Output the (x, y) coordinate of the center of the cell containing the given text.  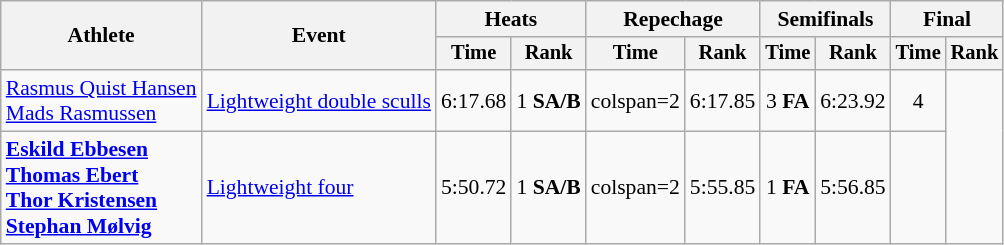
3 FA (788, 100)
Athlete (102, 36)
5:55.85 (722, 188)
6:23.92 (852, 100)
Final (947, 19)
6:17.68 (474, 100)
Rasmus Quist HansenMads Rasmussen (102, 100)
1 FA (788, 188)
Heats (511, 19)
Lightweight double sculls (319, 100)
5:50.72 (474, 188)
Repechage (674, 19)
Lightweight four (319, 188)
4 (918, 100)
6:17.85 (722, 100)
Event (319, 36)
Eskild EbbesenThomas EbertThor KristensenStephan Mølvig (102, 188)
Semifinals (825, 19)
5:56.85 (852, 188)
